From the cell containing the given text, extract its center point as (X, Y) coordinate. 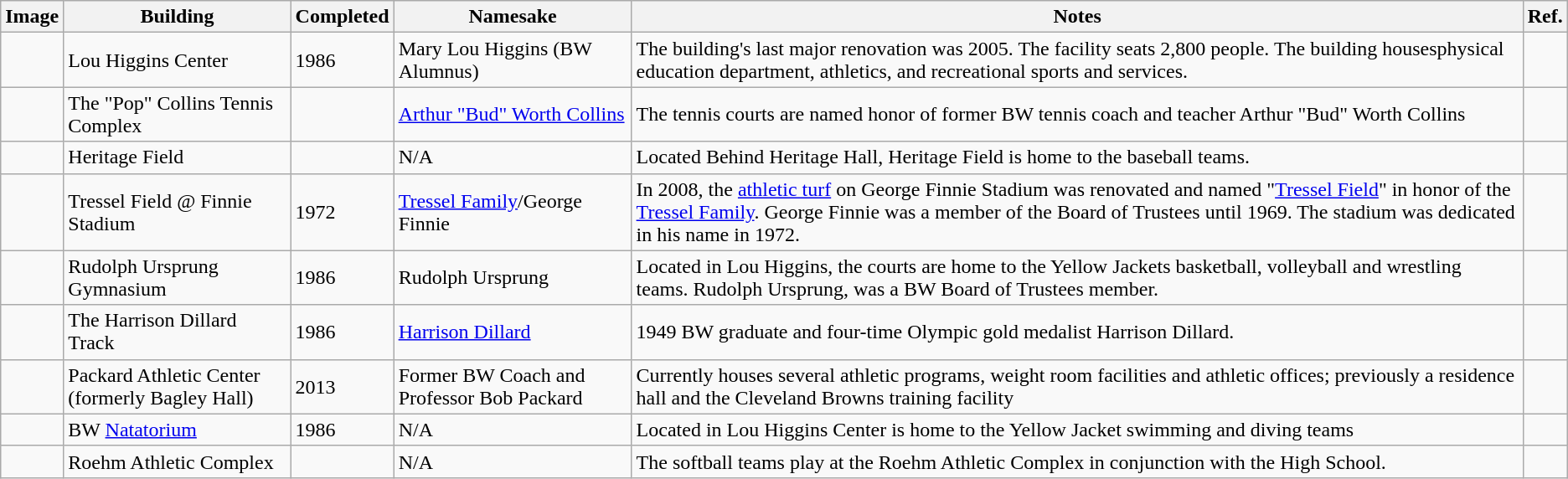
The "Pop" Collins Tennis Complex (178, 114)
Located in Lou Higgins Center is home to the Yellow Jacket swimming and diving teams (1077, 430)
Namesake (513, 17)
2013 (342, 387)
Packard Athletic Center (formerly Bagley Hall) (178, 387)
BW Natatorium (178, 430)
The Harrison Dillard Track (178, 332)
Notes (1077, 17)
Heritage Field (178, 157)
Ref. (1545, 17)
Tressel Family/George Finnie (513, 212)
The tennis courts are named honor of former BW tennis coach and teacher Arthur "Bud" Worth Collins (1077, 114)
Rudolph Ursprung (513, 278)
Located Behind Heritage Hall, Heritage Field is home to the baseball teams. (1077, 157)
Image (32, 17)
1972 (342, 212)
Arthur "Bud" Worth Collins (513, 114)
Former BW Coach and Professor Bob Packard (513, 387)
Harrison Dillard (513, 332)
Lou Higgins Center (178, 60)
1949 BW graduate and four-time Olympic gold medalist Harrison Dillard. (1077, 332)
Tressel Field @ Finnie Stadium (178, 212)
Building (178, 17)
Completed (342, 17)
Roehm Athletic Complex (178, 461)
Mary Lou Higgins (BW Alumnus) (513, 60)
Rudolph Ursprung Gymnasium (178, 278)
The softball teams play at the Roehm Athletic Complex in conjunction with the High School. (1077, 461)
